Capture the cell that displays the provided text and extract its [X, Y] central coordinate. 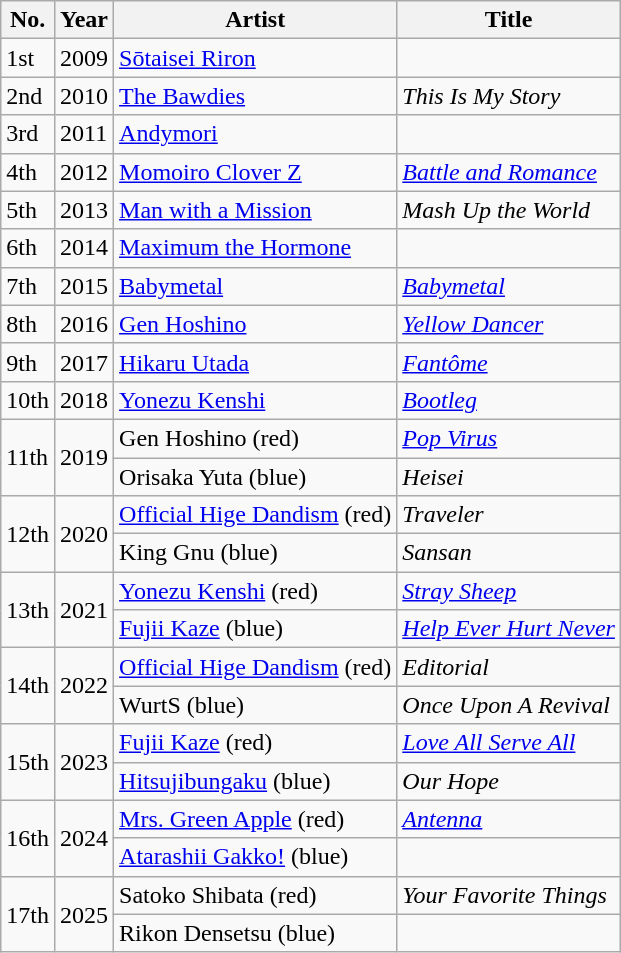
Atarashii Gakko! (blue) [256, 857]
Your Favorite Things [509, 895]
2017 [84, 362]
Momoiro Clover Z [256, 172]
Rikon Densetsu (blue) [256, 933]
2018 [84, 400]
Year [84, 20]
9th [28, 362]
Yonezu Kenshi (red) [256, 591]
Stray Sheep [509, 591]
2014 [84, 248]
7th [28, 286]
17th [28, 914]
Orisaka Yuta (blue) [256, 477]
King Gnu (blue) [256, 553]
2012 [84, 172]
This Is My Story [509, 96]
Man with a Mission [256, 210]
2016 [84, 324]
Andymori [256, 134]
2021 [84, 610]
2020 [84, 534]
Fantôme [509, 362]
4th [28, 172]
2022 [84, 686]
2013 [84, 210]
Title [509, 20]
Sōtaisei Riron [256, 58]
10th [28, 400]
Traveler [509, 515]
2010 [84, 96]
6th [28, 248]
Hitsujibungaku (blue) [256, 781]
Editorial [509, 667]
Help Ever Hurt Never [509, 629]
2024 [84, 838]
14th [28, 686]
Our Hope [509, 781]
WurtS (blue) [256, 705]
5th [28, 210]
Antenna [509, 819]
Love All Serve All [509, 743]
Gen Hoshino [256, 324]
Once Upon A Revival [509, 705]
1st [28, 58]
Battle and Romance [509, 172]
Yonezu Kenshi [256, 400]
Heisei [509, 477]
Yellow Dancer [509, 324]
8th [28, 324]
Artist [256, 20]
Fujii Kaze (blue) [256, 629]
2023 [84, 762]
The Bawdies [256, 96]
Maximum the Hormone [256, 248]
2011 [84, 134]
Satoko Shibata (red) [256, 895]
Pop Virus [509, 438]
2nd [28, 96]
12th [28, 534]
Bootleg [509, 400]
2009 [84, 58]
Gen Hoshino (red) [256, 438]
Hikaru Utada [256, 362]
15th [28, 762]
2015 [84, 286]
2019 [84, 457]
13th [28, 610]
11th [28, 457]
16th [28, 838]
3rd [28, 134]
Sansan [509, 553]
Fujii Kaze (red) [256, 743]
Mash Up the World [509, 210]
No. [28, 20]
Mrs. Green Apple (red) [256, 819]
2025 [84, 914]
